Determine the (X, Y) coordinate at the center of the cell enclosing the given text.  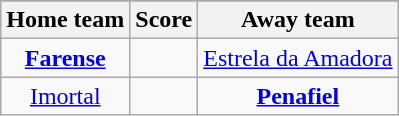
Estrela da Amadora (298, 58)
Imortal (66, 96)
Farense (66, 58)
Score (164, 20)
Penafiel (298, 96)
Away team (298, 20)
Home team (66, 20)
